Return (x, y) of the center of cell containing provided text 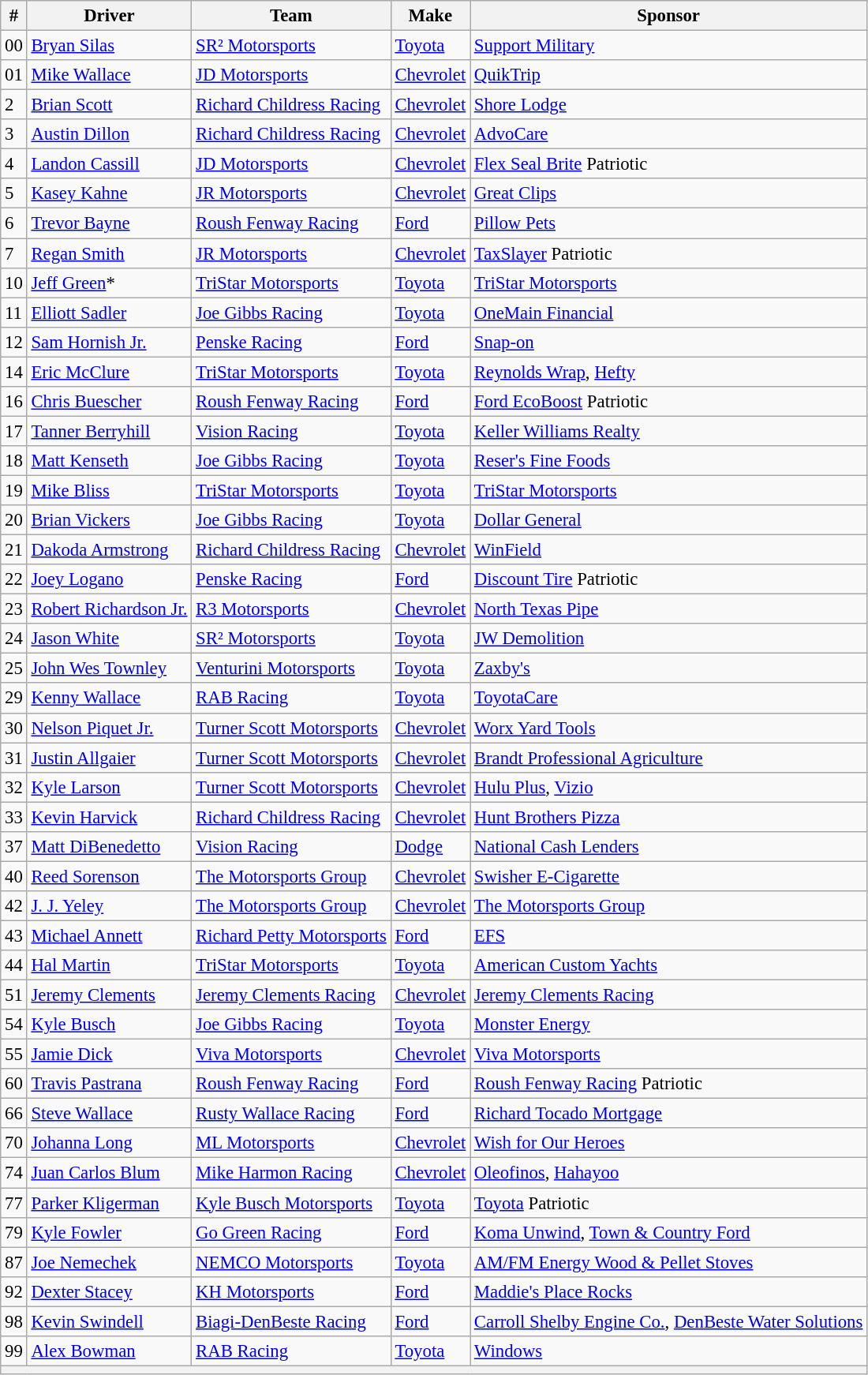
31 (14, 758)
Reser's Fine Foods (669, 461)
Great Clips (669, 193)
Kyle Busch Motorsports (291, 1203)
Jeremy Clements (109, 995)
12 (14, 342)
Windows (669, 1351)
Chris Buescher (109, 402)
18 (14, 461)
Sam Hornish Jr. (109, 342)
Hal Martin (109, 965)
Tanner Berryhill (109, 431)
TaxSlayer Patriotic (669, 253)
Worx Yard Tools (669, 728)
Johanna Long (109, 1144)
7 (14, 253)
Swisher E-Cigarette (669, 876)
Kasey Kahne (109, 193)
74 (14, 1173)
Jeff Green* (109, 283)
Austin Dillon (109, 134)
30 (14, 728)
4 (14, 164)
Team (291, 16)
77 (14, 1203)
Mike Wallace (109, 75)
Richard Petty Motorsports (291, 935)
Maddie's Place Rocks (669, 1291)
Dodge (430, 847)
5 (14, 193)
AM/FM Energy Wood & Pellet Stoves (669, 1262)
Ford EcoBoost Patriotic (669, 402)
Steve Wallace (109, 1114)
Brian Scott (109, 105)
33 (14, 817)
# (14, 16)
Venturini Motorsports (291, 669)
Mike Harmon Racing (291, 1173)
KH Motorsports (291, 1291)
John Wes Townley (109, 669)
Shore Lodge (669, 105)
Jason White (109, 639)
Kenny Wallace (109, 699)
Biagi-DenBeste Racing (291, 1321)
EFS (669, 935)
Nelson Piquet Jr. (109, 728)
Support Military (669, 46)
Trevor Bayne (109, 223)
Parker Kligerman (109, 1203)
NEMCO Motorsports (291, 1262)
Joe Nemechek (109, 1262)
Driver (109, 16)
J. J. Yeley (109, 906)
10 (14, 283)
American Custom Yachts (669, 965)
Keller Williams Realty (669, 431)
19 (14, 490)
Kevin Swindell (109, 1321)
99 (14, 1351)
00 (14, 46)
Oleofinos, Hahayoo (669, 1173)
24 (14, 639)
Kyle Larson (109, 787)
Mike Bliss (109, 490)
Kyle Busch (109, 1025)
79 (14, 1232)
70 (14, 1144)
44 (14, 965)
Pillow Pets (669, 223)
14 (14, 372)
Matt DiBenedetto (109, 847)
16 (14, 402)
42 (14, 906)
WinField (669, 550)
23 (14, 609)
Michael Annett (109, 935)
Make (430, 16)
ML Motorsports (291, 1144)
01 (14, 75)
Sponsor (669, 16)
Snap-on (669, 342)
Roush Fenway Racing Patriotic (669, 1084)
43 (14, 935)
Landon Cassill (109, 164)
6 (14, 223)
North Texas Pipe (669, 609)
Hunt Brothers Pizza (669, 817)
22 (14, 579)
Kevin Harvick (109, 817)
Richard Tocado Mortgage (669, 1114)
92 (14, 1291)
20 (14, 520)
Eric McClure (109, 372)
40 (14, 876)
Flex Seal Brite Patriotic (669, 164)
Matt Kenseth (109, 461)
3 (14, 134)
Carroll Shelby Engine Co., DenBeste Water Solutions (669, 1321)
21 (14, 550)
AdvoCare (669, 134)
Koma Unwind, Town & Country Ford (669, 1232)
87 (14, 1262)
Reynolds Wrap, Hefty (669, 372)
55 (14, 1055)
Dexter Stacey (109, 1291)
37 (14, 847)
QuikTrip (669, 75)
Joey Logano (109, 579)
Alex Bowman (109, 1351)
Regan Smith (109, 253)
Dollar General (669, 520)
Bryan Silas (109, 46)
25 (14, 669)
Monster Energy (669, 1025)
Travis Pastrana (109, 1084)
Elliott Sadler (109, 313)
OneMain Financial (669, 313)
National Cash Lenders (669, 847)
98 (14, 1321)
Discount Tire Patriotic (669, 579)
11 (14, 313)
R3 Motorsports (291, 609)
Reed Sorenson (109, 876)
ToyotaCare (669, 699)
Justin Allgaier (109, 758)
51 (14, 995)
32 (14, 787)
2 (14, 105)
Jamie Dick (109, 1055)
Juan Carlos Blum (109, 1173)
60 (14, 1084)
66 (14, 1114)
Hulu Plus, Vizio (669, 787)
Dakoda Armstrong (109, 550)
Toyota Patriotic (669, 1203)
Brandt Professional Agriculture (669, 758)
JW Demolition (669, 639)
Wish for Our Heroes (669, 1144)
Zaxby's (669, 669)
17 (14, 431)
Robert Richardson Jr. (109, 609)
54 (14, 1025)
Kyle Fowler (109, 1232)
Rusty Wallace Racing (291, 1114)
Brian Vickers (109, 520)
Go Green Racing (291, 1232)
29 (14, 699)
